Return [x, y] of the center of cell containing provided text 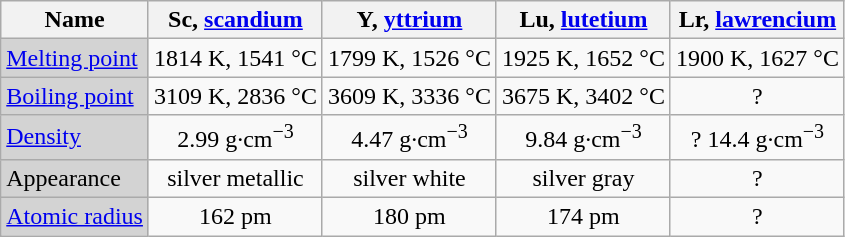
9.84 g·cm−3 [583, 138]
silver white [409, 178]
3109 K, 2836 °C [235, 96]
Lr, lawrencium [757, 20]
silver metallic [235, 178]
3609 K, 3336 °C [409, 96]
Lu, lutetium [583, 20]
Name [75, 20]
3675 K, 3402 °C [583, 96]
Appearance [75, 178]
1814 K, 1541 °C [235, 58]
Melting point [75, 58]
4.47 g·cm−3 [409, 138]
silver gray [583, 178]
180 pm [409, 217]
1900 K, 1627 °C [757, 58]
1925 K, 1652 °C [583, 58]
1799 K, 1526 °C [409, 58]
174 pm [583, 217]
2.99 g·cm−3 [235, 138]
Atomic radius [75, 217]
? 14.4 g·cm−3 [757, 138]
Density [75, 138]
Sc, scandium [235, 20]
Boiling point [75, 96]
Y, yttrium [409, 20]
162 pm [235, 217]
